Return the [X, Y] coordinate for the center point of the cell that contains the specified text.  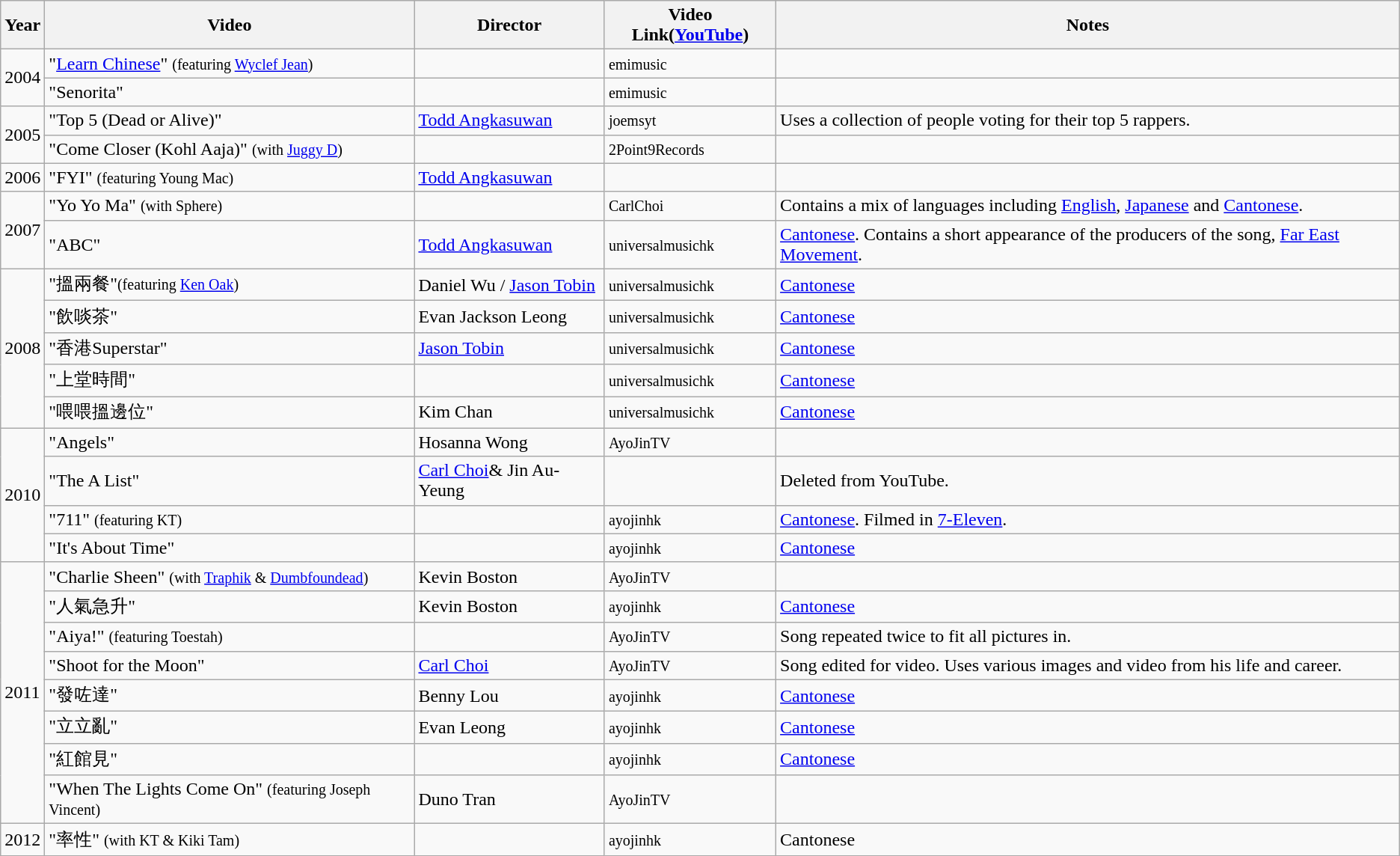
"It's About Time" [230, 548]
"紅館見" [230, 759]
joemsyt [690, 120]
2011 [22, 693]
"飲啖茶" [230, 317]
Cantonese. Filmed in 7-Eleven. [1088, 519]
Director [509, 25]
"Angels" [230, 442]
"Shoot for the Moon" [230, 665]
Song edited for video. Uses various images and video from his life and career. [1088, 665]
Video [230, 25]
"711" (featuring KT) [230, 519]
"Charlie Sheen" (with Traphik & Dumbfoundead) [230, 576]
"搵兩餐"(featuring Ken Oak) [230, 284]
Duno Tran [509, 799]
"ABC" [230, 244]
Evan Leong [509, 727]
2005 [22, 135]
"香港Superstar" [230, 349]
2007 [22, 230]
"Senorita" [230, 92]
"人氣急升" [230, 606]
Uses a collection of people voting for their top 5 rappers. [1088, 120]
2008 [22, 349]
Daniel Wu / Jason Tobin [509, 284]
Jason Tobin [509, 349]
"Yo Yo Ma" (with Sphere) [230, 206]
"When The Lights Come On" (featuring Joseph Vincent) [230, 799]
"The A List" [230, 480]
"上堂時間" [230, 380]
Kim Chan [509, 413]
Year [22, 25]
Video Link(YouTube) [690, 25]
"FYI" (featuring Young Mac) [230, 177]
Benny Lou [509, 696]
"Learn Chinese" (featuring Wyclef Jean) [230, 64]
Song repeated twice to fit all pictures in. [1088, 637]
"Come Closer (Kohl Aaja)" (with Juggy D) [230, 149]
"Top 5 (Dead or Alive)" [230, 120]
Deleted from YouTube. [1088, 480]
Carl Choi [509, 665]
Evan Jackson Leong [509, 317]
Contains a mix of languages including English, Japanese and Cantonese. [1088, 206]
Carl Choi& Jin Au-Yeung [509, 480]
"Aiya!" (featuring Toestah) [230, 637]
2006 [22, 177]
2012 [22, 840]
Notes [1088, 25]
"率性" (with KT & Kiki Tam) [230, 840]
CarlChoi [690, 206]
Cantonese. Contains a short appearance of the producers of the song, Far East Movement. [1088, 244]
"立立亂" [230, 727]
2Point9Records [690, 149]
Hosanna Wong [509, 442]
2004 [22, 78]
"發咗達" [230, 696]
"喂喂搵邊位" [230, 413]
2010 [22, 495]
